Pinpoint the cell where the given text exists, returning its (X, Y) midpoint coordinate. 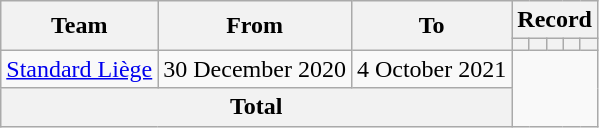
Record (555, 20)
To (431, 26)
From (255, 26)
30 December 2020 (255, 69)
Standard Liège (80, 69)
4 October 2021 (431, 69)
Total (256, 107)
Team (80, 26)
